Find where the given text appears and provide that cell's center as [X, Y] coordinate. 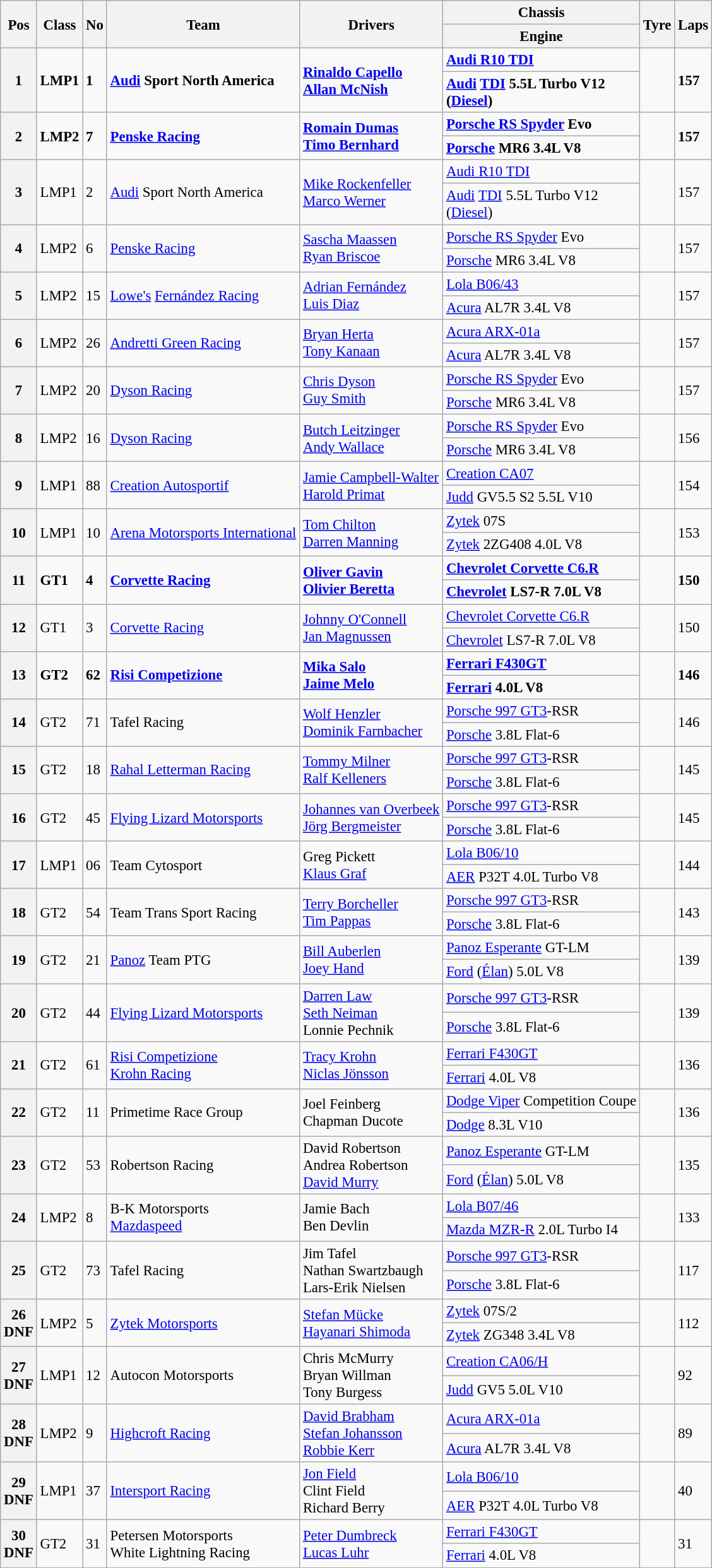
Bill Auberlen Joey Hand [371, 960]
Drivers [371, 24]
40 [693, 1491]
Sascha Maassen Ryan Briscoe [371, 249]
Romain Dumas Timo Bernhard [371, 136]
88 [95, 486]
Rahal Letterman Racing [203, 770]
Zytek 07S/2 [542, 1311]
Laps [693, 24]
28DNF [19, 1434]
Greg Pickett Klaus Graf [371, 864]
17 [19, 864]
143 [693, 912]
26DNF [19, 1323]
David Robertson Andrea Robertson David Murry [371, 1165]
Mika Salo Jaime Melo [371, 675]
Stefan Mücke Hayanari Shimoda [371, 1323]
Dodge 8.3L V10 [542, 1124]
Pos [19, 24]
Autocon Motorsports [203, 1376]
71 [95, 723]
19 [19, 960]
Peter Dumbreck Lucas Luhr [371, 1543]
Tracy Krohn Niclas Jönsson [371, 1065]
25 [19, 1270]
29DNF [19, 1491]
Dodge Viper Competition Coupe [542, 1100]
Bryan Herta Tony Kanaan [371, 343]
27DNF [19, 1376]
23 [19, 1165]
Class [59, 24]
22 [19, 1112]
30DNF [19, 1543]
Highcroft Racing [203, 1434]
144 [693, 864]
Chris McMurry Bryan Willman Tony Burgess [371, 1376]
Judd GV5 5.0L V10 [542, 1390]
Risi Competizione [203, 675]
135 [693, 1165]
Team Cytosport [203, 864]
Tommy Milner Ralf Kelleners [371, 770]
44 [95, 1013]
Tyre [656, 24]
No [95, 24]
Zytek 2ZG408 4.0L V8 [542, 545]
62 [95, 675]
54 [95, 912]
Engine [542, 37]
53 [95, 1165]
Creation Autosportif [203, 486]
Lowe's Fernández Racing [203, 295]
Team [203, 24]
154 [693, 486]
Adrian Fernández Luis Diaz [371, 295]
Chris Dyson Guy Smith [371, 390]
Creation CA06/H [542, 1361]
Risi Competizione Krohn Racing [203, 1065]
Lola B06/43 [542, 284]
Andretti Green Racing [203, 343]
73 [95, 1270]
112 [693, 1323]
156 [693, 438]
Jamie Bach Ben Devlin [371, 1218]
Mike Rockenfeller Marco Werner [371, 192]
Rinaldo Capello Allan McNish [371, 80]
26 [95, 343]
14 [19, 723]
117 [693, 1270]
Mazda MZR-R 2.0L Turbo I4 [542, 1230]
Terry Borcheller Tim Pappas [371, 912]
Zytek Motorsports [203, 1323]
Tom Chilton Darren Manning [371, 533]
Zytek 07S [542, 521]
Oliver Gavin Olivier Beretta [371, 581]
37 [95, 1491]
Robertson Racing [203, 1165]
Zytek ZG348 3.4L V8 [542, 1335]
24 [19, 1218]
06 [95, 864]
Creation CA07 [542, 474]
Darren Law Seth Neiman Lonnie Pechnik [371, 1013]
Joel Feinberg Chapman Ducote [371, 1112]
B-K Motorsports Mazdaspeed [203, 1218]
Jim Tafel Nathan Swartzbaugh Lars-Erik Nielsen [371, 1270]
92 [693, 1376]
Team Trans Sport Racing [203, 912]
Johannes van Overbeek Jörg Bergmeister [371, 818]
Chassis [542, 13]
Primetime Race Group [203, 1112]
Panoz Team PTG [203, 960]
Butch Leitzinger Andy Wallace [371, 438]
45 [95, 818]
13 [19, 675]
David Brabham Stefan Johansson Robbie Kerr [371, 1434]
Wolf Henzler Dominik Farnbacher [371, 723]
Johnny O'Connell Jan Magnussen [371, 627]
61 [95, 1065]
Lola B07/46 [542, 1206]
153 [693, 533]
Judd GV5.5 S2 5.5L V10 [542, 497]
133 [693, 1218]
Intersport Racing [203, 1491]
Arena Motorsports International [203, 533]
Jamie Campbell-Walter Harold Primat [371, 486]
Jon Field Clint Field Richard Berry [371, 1491]
89 [693, 1434]
Petersen Motorsports White Lightning Racing [203, 1543]
